Return (X, Y) of the center of cell containing provided text 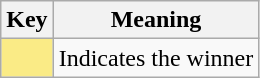
Meaning (156, 20)
Indicates the winner (156, 58)
Key (27, 20)
